Extract the [X, Y] coordinate from the center of the cell holding the provided text.  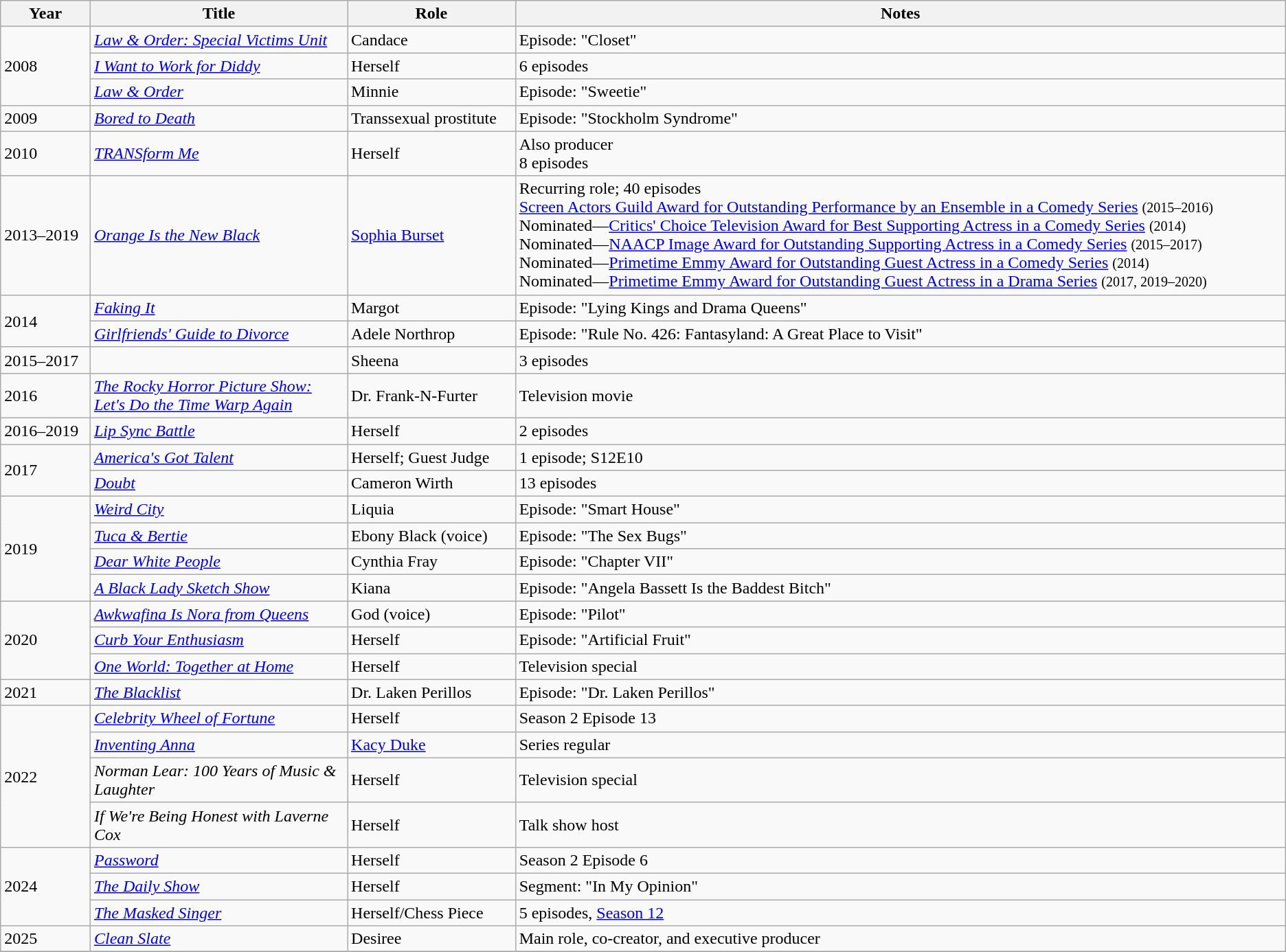
Herself/Chess Piece [431, 913]
Kacy Duke [431, 745]
The Masked Singer [218, 913]
2013–2019 [45, 235]
Season 2 Episode 6 [900, 860]
Weird City [218, 510]
Episode: "Lying Kings and Drama Queens" [900, 308]
Main role, co-creator, and executive producer [900, 939]
Dear White People [218, 562]
Episode: "Chapter VII" [900, 562]
Sophia Burset [431, 235]
One World: Together at Home [218, 666]
Celebrity Wheel of Fortune [218, 718]
Tuca & Bertie [218, 536]
6 episodes [900, 66]
13 episodes [900, 484]
Orange Is the New Black [218, 235]
I Want to Work for Diddy [218, 66]
Clean Slate [218, 939]
3 episodes [900, 360]
2010 [45, 154]
Liquia [431, 510]
Episode: "Angela Bassett Is the Baddest Bitch" [900, 588]
America's Got Talent [218, 457]
Curb Your Enthusiasm [218, 640]
Title [218, 14]
1 episode; S12E10 [900, 457]
God (voice) [431, 614]
The Blacklist [218, 692]
Cynthia Fray [431, 562]
2019 [45, 549]
Episode: "Closet" [900, 40]
Bored to Death [218, 118]
Herself; Guest Judge [431, 457]
Password [218, 860]
2008 [45, 66]
2020 [45, 640]
Episode: "Rule No. 426: Fantasyland: A Great Place to Visit" [900, 334]
Desiree [431, 939]
Episode: "Sweetie" [900, 92]
2021 [45, 692]
Law & Order [218, 92]
Episode: "Artificial Fruit" [900, 640]
Norman Lear: 100 Years of Music & Laughter [218, 780]
Episode: "Stockholm Syndrome" [900, 118]
Role [431, 14]
2024 [45, 886]
2014 [45, 321]
Awkwafina Is Nora from Queens [218, 614]
A Black Lady Sketch Show [218, 588]
The Daily Show [218, 886]
Adele Northrop [431, 334]
Year [45, 14]
Lip Sync Battle [218, 431]
Episode: "Pilot" [900, 614]
2 episodes [900, 431]
Candace [431, 40]
Girlfriends' Guide to Divorce [218, 334]
Minnie [431, 92]
Cameron Wirth [431, 484]
Faking It [218, 308]
If We're Being Honest with Laverne Cox [218, 824]
Also producer8 episodes [900, 154]
Transsexual prostitute [431, 118]
Season 2 Episode 13 [900, 718]
Dr. Laken Perillos [431, 692]
Kiana [431, 588]
2016 [45, 396]
Notes [900, 14]
The Rocky Horror Picture Show: Let's Do the Time Warp Again [218, 396]
2009 [45, 118]
Law & Order: Special Victims Unit [218, 40]
2025 [45, 939]
Dr. Frank-N-Furter [431, 396]
2022 [45, 776]
2015–2017 [45, 360]
2016–2019 [45, 431]
Episode: "The Sex Bugs" [900, 536]
Television movie [900, 396]
5 episodes, Season 12 [900, 913]
Segment: "In My Opinion" [900, 886]
TRANSform Me [218, 154]
2017 [45, 470]
Episode: "Dr. Laken Perillos" [900, 692]
Doubt [218, 484]
Sheena [431, 360]
Talk show host [900, 824]
Ebony Black (voice) [431, 536]
Episode: "Smart House" [900, 510]
Margot [431, 308]
Series regular [900, 745]
Inventing Anna [218, 745]
